Locate the cell with the specified text and output its [X, Y] center coordinate. 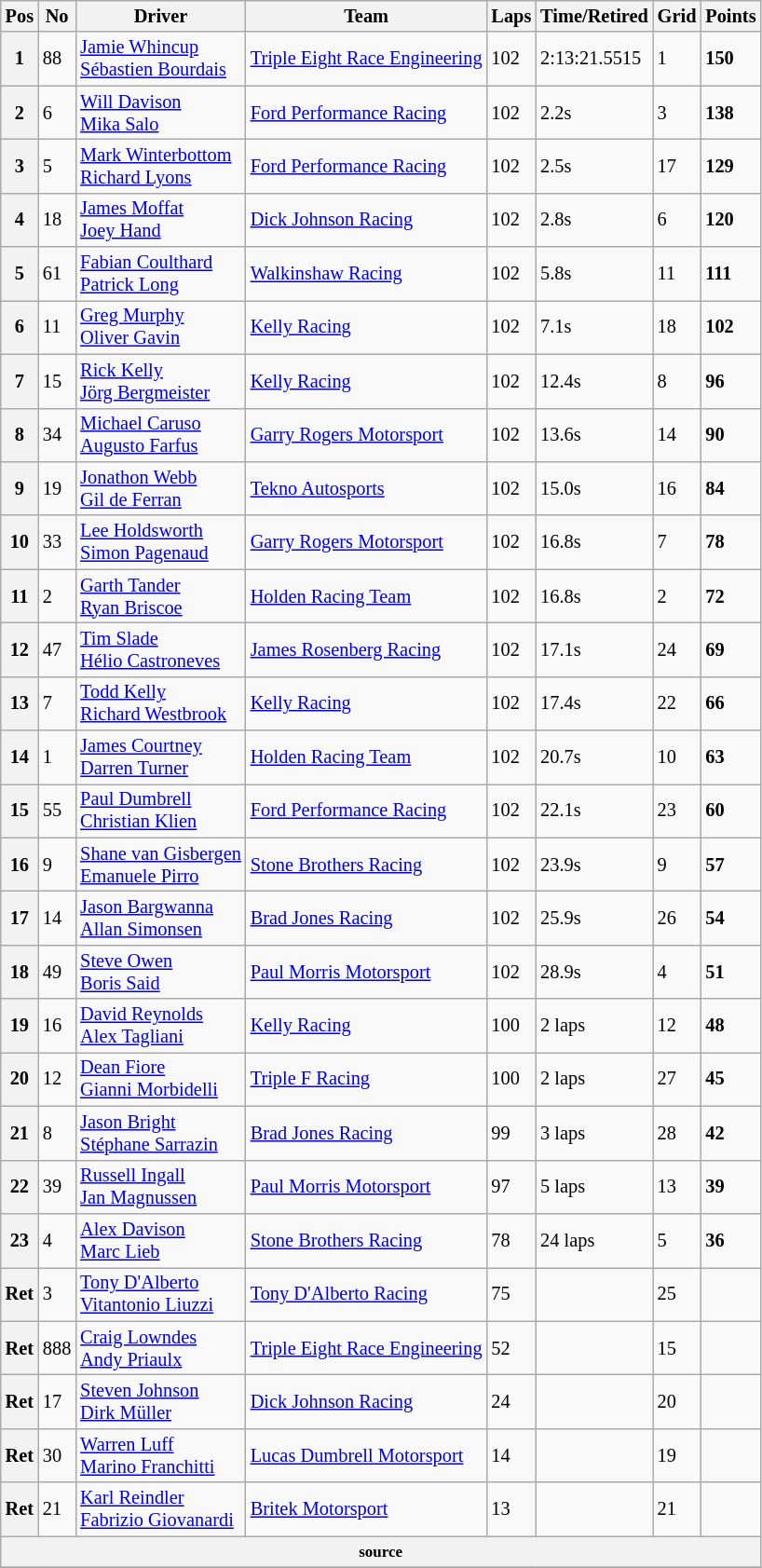
Lucas Dumbrell Motorsport [367, 1455]
30 [57, 1455]
22.1s [594, 811]
45 [730, 1079]
Jason Bargwanna Allan Simonsen [160, 918]
Britek Motorsport [367, 1509]
24 laps [594, 1240]
7.1s [594, 327]
Jamie Whincup Sébastien Bourdais [160, 59]
3 laps [594, 1133]
120 [730, 220]
49 [57, 972]
90 [730, 435]
source [381, 1551]
63 [730, 757]
James Moffat Joey Hand [160, 220]
Rick Kelly Jörg Bergmeister [160, 381]
111 [730, 274]
Warren Luff Marino Franchitti [160, 1455]
2:13:21.5515 [594, 59]
57 [730, 865]
James Courtney Darren Turner [160, 757]
Fabian Coulthard Patrick Long [160, 274]
2.2s [594, 113]
15.0s [594, 488]
55 [57, 811]
13.6s [594, 435]
23.9s [594, 865]
Garth Tander Ryan Briscoe [160, 596]
61 [57, 274]
17.1s [594, 649]
28.9s [594, 972]
Mark Winterbottom Richard Lyons [160, 166]
150 [730, 59]
42 [730, 1133]
Tekno Autosports [367, 488]
138 [730, 113]
Team [367, 16]
James Rosenberg Racing [367, 649]
Tony D'Alberto Vitantonio Liuzzi [160, 1294]
88 [57, 59]
84 [730, 488]
Laps [510, 16]
Shane van Gisbergen Emanuele Pirro [160, 865]
36 [730, 1240]
34 [57, 435]
Jonathon Webb Gil de Ferran [160, 488]
Michael Caruso Augusto Farfus [160, 435]
25 [677, 1294]
Triple F Racing [367, 1079]
No [57, 16]
2.8s [594, 220]
27 [677, 1079]
Alex Davison Marc Lieb [160, 1240]
Will Davison Mika Salo [160, 113]
48 [730, 1026]
Walkinshaw Racing [367, 274]
Paul Dumbrell Christian Klien [160, 811]
Grid [677, 16]
51 [730, 972]
28 [677, 1133]
75 [510, 1294]
33 [57, 542]
2.5s [594, 166]
72 [730, 596]
Steve Owen Boris Said [160, 972]
25.9s [594, 918]
Jason Bright Stéphane Sarrazin [160, 1133]
66 [730, 703]
Greg Murphy Oliver Gavin [160, 327]
Russell Ingall Jan Magnussen [160, 1187]
Todd Kelly Richard Westbrook [160, 703]
20.7s [594, 757]
52 [510, 1348]
54 [730, 918]
47 [57, 649]
Points [730, 16]
69 [730, 649]
Tony D'Alberto Racing [367, 1294]
Dean Fiore Gianni Morbidelli [160, 1079]
Karl Reindler Fabrizio Giovanardi [160, 1509]
129 [730, 166]
97 [510, 1187]
Pos [20, 16]
26 [677, 918]
David Reynolds Alex Tagliani [160, 1026]
Driver [160, 16]
60 [730, 811]
5 laps [594, 1187]
99 [510, 1133]
Tim Slade Hélio Castroneves [160, 649]
Time/Retired [594, 16]
5.8s [594, 274]
Steven Johnson Dirk Müller [160, 1401]
Lee Holdsworth Simon Pagenaud [160, 542]
Craig Lowndes Andy Priaulx [160, 1348]
96 [730, 381]
12.4s [594, 381]
888 [57, 1348]
17.4s [594, 703]
